Identify which cell holds the provided text, then report its (x, y) central coordinate. 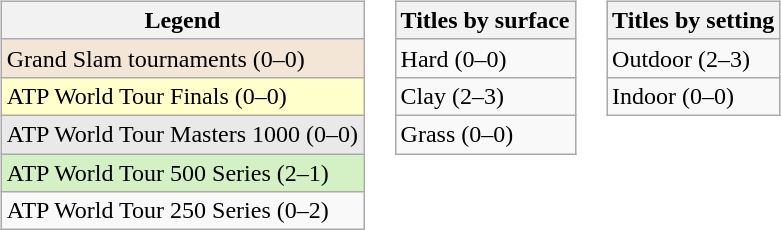
Legend (182, 20)
Grass (0–0) (485, 134)
ATP World Tour 250 Series (0–2) (182, 211)
ATP World Tour 500 Series (2–1) (182, 173)
Outdoor (2–3) (694, 58)
Clay (2–3) (485, 96)
Titles by setting (694, 20)
Hard (0–0) (485, 58)
ATP World Tour Finals (0–0) (182, 96)
Grand Slam tournaments (0–0) (182, 58)
Titles by surface (485, 20)
Indoor (0–0) (694, 96)
ATP World Tour Masters 1000 (0–0) (182, 134)
